Identify which cell holds the provided text, then report its (X, Y) central coordinate. 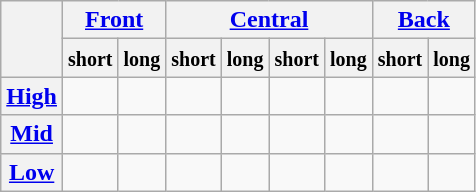
Central (269, 20)
Low (32, 172)
Mid (32, 134)
Back (424, 20)
High (32, 96)
Front (114, 20)
